Find where the given text appears and provide that cell's center as (x, y) coordinate. 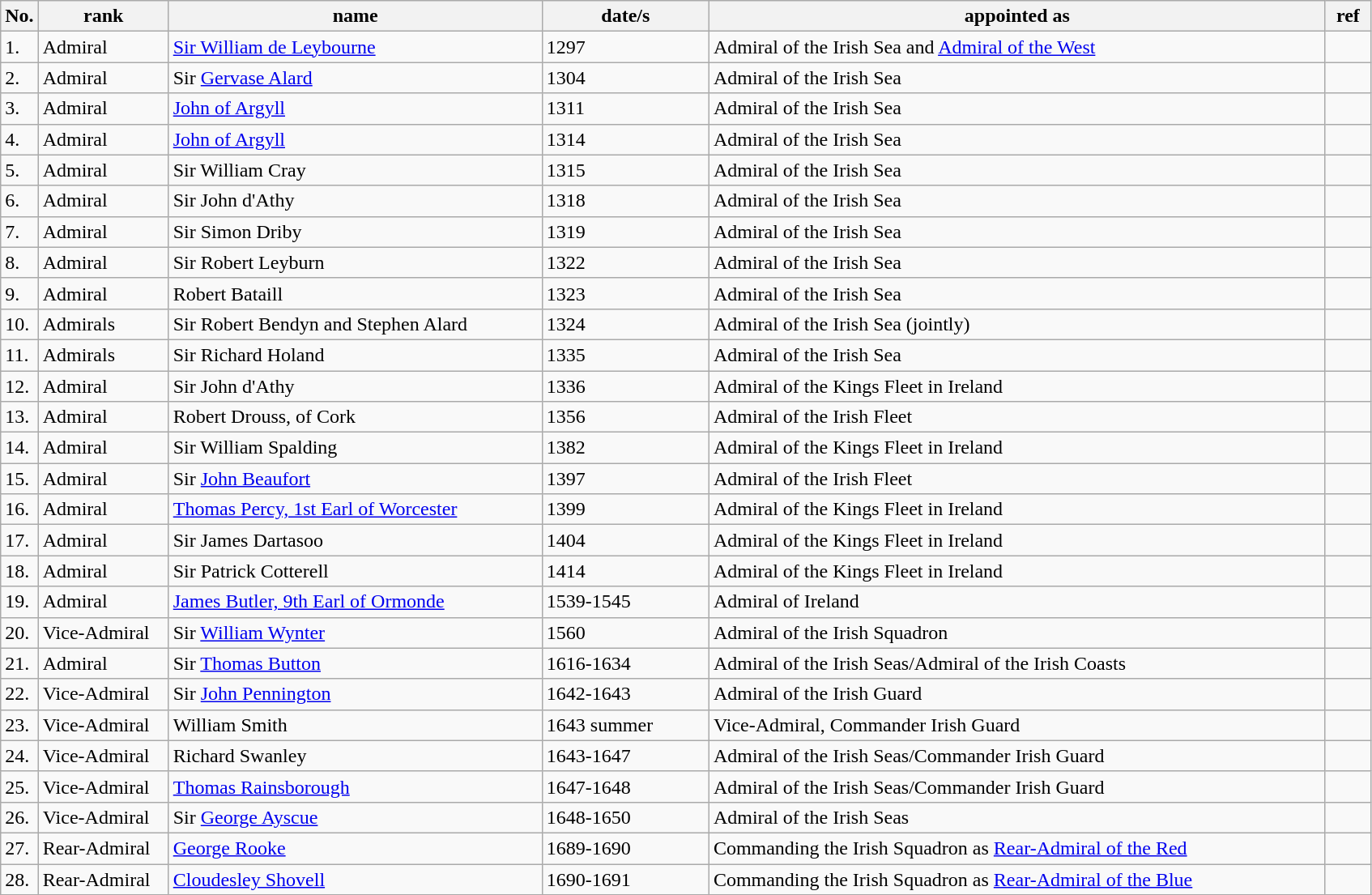
15. (19, 479)
19. (19, 602)
Sir Richard Holand (355, 355)
17. (19, 540)
rank (104, 16)
28. (19, 879)
1. (19, 47)
Admiral of the Irish Squadron (1017, 633)
Robert Drouss, of Cork (355, 417)
10. (19, 324)
1560 (625, 633)
1304 (625, 78)
Admiral of the Irish Sea (jointly) (1017, 324)
13. (19, 417)
4. (19, 139)
18. (19, 571)
name (355, 16)
Robert Bataill (355, 293)
Sir William Spalding (355, 448)
20. (19, 633)
25. (19, 786)
William Smith (355, 725)
Commanding the Irish Squadron as Rear-Admiral of the Red (1017, 848)
23. (19, 725)
1647-1648 (625, 786)
1689-1690 (625, 848)
1414 (625, 571)
Thomas Percy, 1st Earl of Worcester (355, 509)
1311 (625, 109)
Admiral of the Irish Seas (1017, 817)
Commanding the Irish Squadron as Rear-Admiral of the Blue (1017, 879)
Sir Gervase Alard (355, 78)
1642-1643 (625, 694)
1404 (625, 540)
27. (19, 848)
Sir William Wynter (355, 633)
Admiral of Ireland (1017, 602)
1322 (625, 262)
26. (19, 817)
Sir John Pennington (355, 694)
1314 (625, 139)
Sir William Cray (355, 170)
Sir Thomas Button (355, 663)
1648-1650 (625, 817)
7. (19, 232)
George Rooke (355, 848)
1335 (625, 355)
Admiral of the Irish Guard (1017, 694)
22. (19, 694)
1539-1545 (625, 602)
1324 (625, 324)
2. (19, 78)
James Butler, 9th Earl of Ormonde (355, 602)
Vice-Admiral, Commander Irish Guard (1017, 725)
1318 (625, 201)
1690-1691 (625, 879)
Cloudesley Shovell (355, 879)
16. (19, 509)
Admiral of the Irish Seas/Admiral of the Irish Coasts (1017, 663)
21. (19, 663)
appointed as (1017, 16)
Sir James Dartasoo (355, 540)
Sir William de Leybourne (355, 47)
Sir Robert Bendyn and Stephen Alard (355, 324)
1297 (625, 47)
Sir Patrick Cotterell (355, 571)
1356 (625, 417)
Thomas Rainsborough (355, 786)
8. (19, 262)
1643-1647 (625, 756)
1616-1634 (625, 663)
Admiral of the Irish Sea and Admiral of the West (1017, 47)
Sir Simon Driby (355, 232)
1319 (625, 232)
1382 (625, 448)
Sir George Ayscue (355, 817)
Sir Robert Leyburn (355, 262)
5. (19, 170)
6. (19, 201)
No. (19, 16)
1315 (625, 170)
Sir John Beaufort (355, 479)
1643 summer (625, 725)
ref (1348, 16)
24. (19, 756)
date/s (625, 16)
1323 (625, 293)
1397 (625, 479)
9. (19, 293)
11. (19, 355)
3. (19, 109)
1399 (625, 509)
14. (19, 448)
12. (19, 386)
1336 (625, 386)
Richard Swanley (355, 756)
